Scan for the cell matching the given text and deliver its [X, Y] coordinate at center. 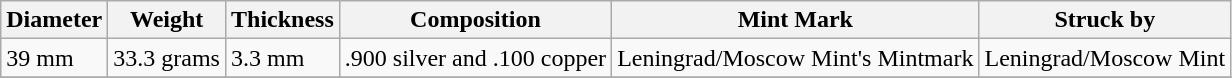
.900 silver and .100 copper [475, 58]
Mint Mark [796, 20]
Leningrad/Moscow Mint [1105, 58]
Diameter [54, 20]
3.3 mm [282, 58]
Weight [167, 20]
Struck by [1105, 20]
Thickness [282, 20]
39 mm [54, 58]
Leningrad/Moscow Mint's Mintmark [796, 58]
33.3 grams [167, 58]
Composition [475, 20]
